Extract the (x, y) coordinate from the center of the cell holding the provided text.  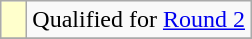
Qualified for Round 2 (139, 20)
